Return (x, y) of the center of cell containing provided text 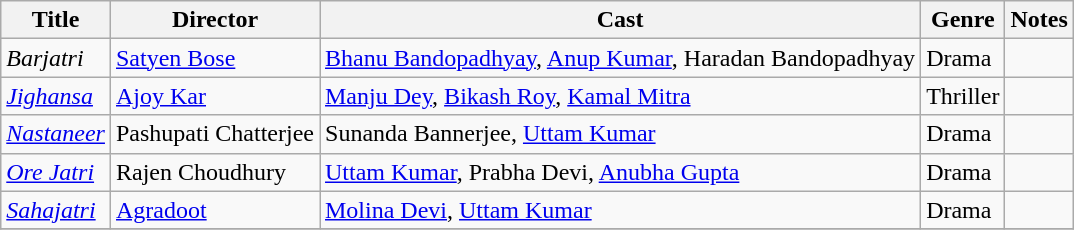
Sunanda Bannerjee, Uttam Kumar (620, 134)
Sahajatri (56, 210)
Genre (963, 20)
Cast (620, 20)
Thriller (963, 96)
Ore Jatri (56, 172)
Satyen Bose (214, 58)
Pashupati Chatterjee (214, 134)
Title (56, 20)
Jighansa (56, 96)
Ajoy Kar (214, 96)
Nastaneer (56, 134)
Uttam Kumar, Prabha Devi, Anubha Gupta (620, 172)
Manju Dey, Bikash Roy, Kamal Mitra (620, 96)
Bhanu Bandopadhyay, Anup Kumar, Haradan Bandopadhyay (620, 58)
Molina Devi, Uttam Kumar (620, 210)
Rajen Choudhury (214, 172)
Agradoot (214, 210)
Director (214, 20)
Notes (1039, 20)
Barjatri (56, 58)
